Pinpoint the cell where the given text exists, returning its [x, y] midpoint coordinate. 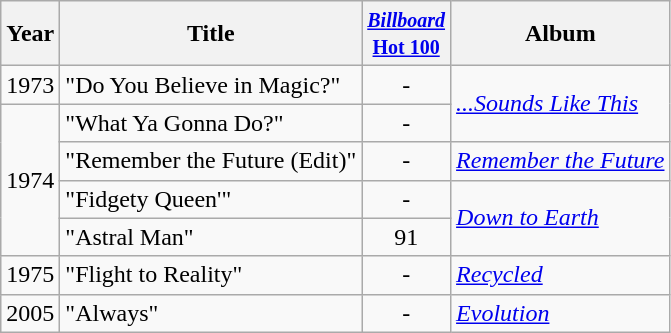
Evolution [560, 313]
1974 [30, 180]
Title [211, 34]
...Sounds Like This [560, 104]
2005 [30, 313]
"Remember the Future (Edit)" [211, 161]
"Do You Believe in Magic?" [211, 85]
Remember the Future [560, 161]
91 [406, 237]
"What Ya Gonna Do?" [211, 123]
1975 [30, 275]
Year [30, 34]
"Fidgety Queen'" [211, 199]
Album [560, 34]
Down to Earth [560, 218]
"Astral Man" [211, 237]
Billboard Hot 100 [406, 34]
1973 [30, 85]
Recycled [560, 275]
"Flight to Reality" [211, 275]
"Always" [211, 313]
